Find where the given text appears and provide that cell's center as (X, Y) coordinate. 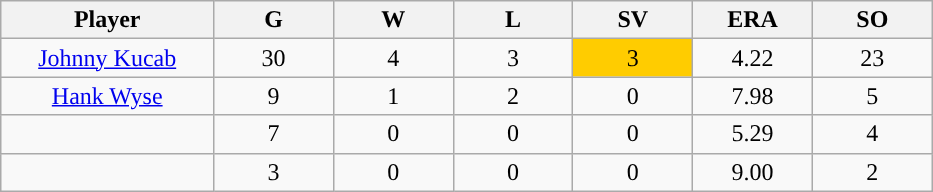
Johnny Kucab (108, 58)
ERA (753, 20)
L (513, 20)
1 (393, 96)
9.00 (753, 172)
SV (633, 20)
SO (872, 20)
Hank Wyse (108, 96)
7.98 (753, 96)
W (393, 20)
5 (872, 96)
7 (274, 134)
Player (108, 20)
30 (274, 58)
4.22 (753, 58)
23 (872, 58)
9 (274, 96)
5.29 (753, 134)
G (274, 20)
